Scan for the cell matching the given text and deliver its [x, y] coordinate at center. 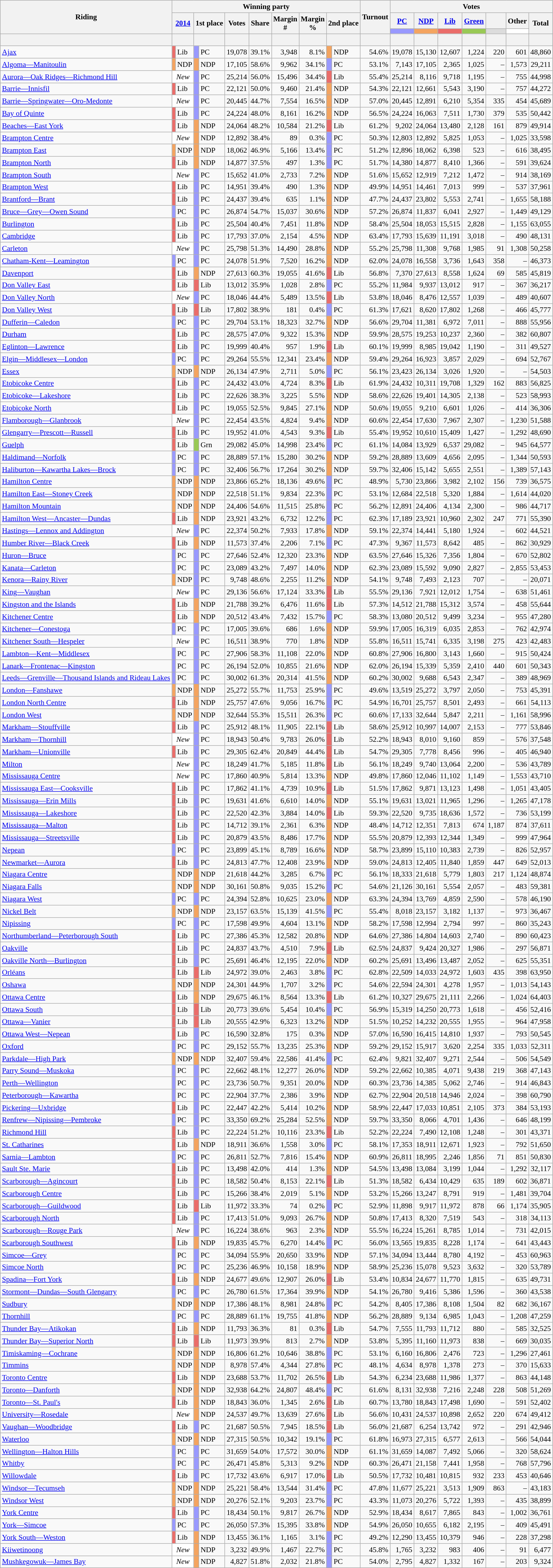
219 [496, 1071]
11,308 [426, 249]
Lanark—Frontenac—Kingston [86, 666]
43,371 [541, 1133]
23.9% [313, 862]
1,039 [474, 298]
49,129 [541, 212]
9,937 [426, 285]
Oakville [86, 948]
19,708 [450, 383]
301 [517, 1133]
43.7% [260, 948]
7,013 [450, 187]
47.6% [260, 703]
682 [517, 1304]
44,521 [541, 531]
2,347 [474, 678]
36.0% [260, 1402]
Peterborough—Kawartha [86, 1096]
35.9% [260, 285]
23.7% [313, 1500]
723 [474, 1353]
37.4% [260, 543]
16,319 [426, 629]
8,486 [285, 838]
1,378 [450, 1365]
Niagara Falls [86, 887]
15,078 [426, 1267]
7.2% [313, 175]
3,234 [474, 617]
44.9% [260, 985]
17,189 [402, 519]
273 [474, 1365]
14,084 [402, 445]
8,228 [450, 1243]
7,441 [450, 1464]
13,639 [285, 1415]
12.2% [313, 519]
8,785 [450, 1231]
31.4% [313, 1488]
Scarborough Southwest [86, 1243]
1.1% [313, 199]
1,660 [474, 654]
13,519 [402, 690]
1,498 [474, 789]
54,044 [541, 1439]
955 [517, 617]
1,051 [517, 789]
8,010 [426, 740]
8,066 [426, 1120]
5,386 [450, 1292]
793 [517, 1034]
Whitby [86, 1464]
Spadina—Fort York [86, 1280]
Willowdale [86, 1476]
53,789 [541, 1267]
932 [474, 1476]
14,305 [450, 396]
813 [285, 1341]
4,071 [450, 1071]
20,327 [450, 948]
9,962 [285, 64]
41.1% [260, 789]
48,690 [541, 433]
15,142 [426, 470]
69 [496, 273]
12,684 [402, 494]
51.1% [260, 494]
37,961 [541, 187]
2,739 [474, 850]
Brampton East [86, 151]
14,998 [285, 445]
45.0% [260, 445]
19,253 [426, 335]
36,306 [541, 408]
37,548 [541, 740]
6.3% [313, 826]
1,377 [474, 1378]
12,108 [450, 1133]
9.3% [313, 433]
1,985 [474, 249]
10,625 [285, 899]
161 [496, 126]
1,859 [474, 862]
25.3% [313, 1046]
64.2% [260, 1390]
2,613 [474, 1439]
4,634 [402, 1365]
33.8% [313, 1525]
15.7% [313, 617]
3,620 [450, 1046]
14,380 [402, 163]
51,588 [541, 420]
47,178 [541, 801]
686 [285, 629]
45,491 [541, 1525]
1st place [209, 23]
1,923 [474, 1145]
15.4% [313, 1157]
1,165 [285, 1537]
20,650 [285, 1255]
Parry Sound—Muskoka [86, 1071]
38.8% [313, 1353]
14,385 [426, 1083]
9,134 [426, 1316]
50.6% [375, 408]
1,345 [285, 1402]
45,777 [541, 310]
3,797 [450, 690]
2,386 [285, 1096]
10,158 [285, 1267]
2,365 [450, 64]
14,250 [426, 1010]
12,557 [450, 298]
53,846 [541, 727]
11,837 [426, 212]
367 [517, 285]
447 [496, 862]
8,116 [426, 77]
1,815 [474, 1280]
233 [496, 1476]
33.9% [313, 1255]
707 [474, 580]
4,739 [285, 789]
26.3% [313, 715]
2,853 [474, 629]
46,940 [541, 752]
8,131 [402, 1390]
859 [474, 740]
Thornhill [86, 1316]
13.2% [313, 1022]
54,503 [541, 371]
Glengarry—Prescott—Russell [86, 433]
65.2% [260, 482]
15,261 [426, 1231]
16,973 [402, 1439]
6,972 [450, 322]
Ottawa Centre [86, 997]
44,998 [541, 77]
3.9% [313, 1096]
Hamilton West—Ancaster—Dundas [86, 519]
50.2% [260, 531]
9,322 [285, 335]
42.2% [260, 1108]
16,800 [426, 654]
50,442 [541, 114]
St. Catharines [86, 1145]
49,527 [541, 347]
Leeds—Grenville—Thousand Islands and Rideau Lakes [86, 678]
44.7% [260, 101]
1,436 [474, 1120]
27,461 [541, 1353]
12,661 [426, 89]
16.5% [313, 101]
36,217 [541, 285]
13,247 [426, 1194]
5,320 [450, 494]
8,410 [450, 163]
9,202 [402, 126]
10,898 [450, 1415]
1,053 [474, 138]
497 [285, 163]
47,964 [541, 838]
9,438 [474, 1071]
59,381 [541, 887]
13,609 [426, 457]
47.8% [375, 1488]
Perth—Wellington [86, 1083]
36,575 [541, 482]
1,472 [474, 175]
11.2% [313, 580]
638 [517, 592]
3,225 [285, 396]
Carleton [86, 249]
1,332 [450, 1562]
8,564 [285, 997]
Cambridge [86, 236]
Thunder Bay—Atikokan [86, 1329]
6,035 [450, 629]
10,311 [426, 383]
61.6% [375, 1390]
755 [517, 77]
19,042 [450, 347]
48,969 [541, 678]
1,690 [474, 1402]
945 [517, 445]
49,731 [541, 1280]
Don Valley East [86, 285]
1.9% [313, 347]
55,351 [541, 961]
49.8% [375, 776]
1,026 [474, 408]
15,130 [426, 52]
5,414 [285, 1108]
957 [285, 347]
45,689 [541, 101]
986 [517, 506]
46,843 [541, 1083]
50.1% [260, 1513]
2,476 [450, 1353]
0.2% [313, 1206]
3,190 [474, 89]
Brampton South [86, 175]
3,513 [450, 1488]
40,646 [541, 1476]
22,594 [402, 985]
32,117 [541, 1169]
Vaughan—Woodbridge [86, 1427]
Humber River—Black Creek [86, 543]
13,544 [285, 1488]
17,630 [426, 420]
12,290 [402, 1537]
Hamilton Mountain [86, 506]
Scarborough—Agincourt [86, 1181]
13.4% [313, 151]
483 [517, 887]
12,803 [402, 138]
Kanata—Carleton [86, 568]
649 [517, 862]
2,032 [285, 1562]
9,160 [450, 740]
1,504 [474, 1304]
3.1% [313, 1537]
57.4% [260, 1365]
15,037 [285, 212]
58,996 [541, 715]
297 [517, 948]
47,958 [541, 1022]
10,116 [285, 1133]
616 [517, 151]
51.9% [260, 261]
20.8% [313, 936]
46.1% [260, 997]
2,206 [285, 543]
Bay of Quinte [86, 114]
13,742 [450, 1427]
Mushkegowuk—James Bay [86, 1562]
1,190 [474, 347]
883 [517, 383]
26.5% [313, 1378]
2,095 [474, 457]
2,361 [285, 826]
63,055 [541, 224]
7,921 [426, 592]
537 [517, 187]
4,134 [450, 506]
55.9% [260, 1255]
7.1% [313, 543]
38,899 [541, 1500]
Richmond Hill [86, 1133]
25,284 [285, 1120]
762 [517, 629]
52,416 [541, 1010]
4,656 [450, 457]
1,344 [517, 457]
506 [517, 1059]
50.0% [260, 89]
1,655 [517, 199]
15,110 [426, 850]
6,543 [450, 678]
Toronto—Danforth [86, 1390]
12,994 [426, 924]
9,523 [450, 1267]
275 [496, 642]
5.1% [313, 1194]
Nipissing [86, 924]
Algoma—Manitoulin [86, 64]
2,138 [474, 396]
7,143 [402, 64]
60.9% [375, 1157]
1,187 [496, 826]
10,960 [450, 519]
8,456 [450, 752]
Brampton West [86, 187]
Grn [212, 445]
36,167 [541, 1304]
1,754 [474, 592]
27.6% [313, 1415]
2,544 [474, 1059]
46.4% [260, 961]
318 [517, 1218]
Windsor West [86, 1500]
670 [517, 555]
2,254 [474, 1046]
Hamilton Centre [86, 482]
60,963 [541, 1255]
9,783 [285, 740]
1,449 [517, 212]
41.8% [313, 1316]
14,007 [450, 727]
7,497 [285, 568]
36,467 [541, 911]
Green [474, 21]
37,298 [541, 1537]
543 [474, 1218]
37,611 [541, 826]
11,381 [426, 322]
2,463 [285, 973]
12,046 [426, 776]
Bruce—Grey—Owen Sound [86, 212]
53.7% [260, 1378]
17,621 [402, 310]
Newmarket—Aurora [86, 862]
12,405 [426, 862]
11,108 [285, 654]
21.4% [313, 89]
20.0% [313, 1083]
5.0% [313, 371]
40,607 [541, 298]
16.7% [313, 703]
454 [517, 101]
2,128 [474, 126]
8,153 [285, 1181]
21.8% [313, 1562]
368 [517, 1071]
2.3% [313, 1231]
44.2% [260, 874]
5,180 [450, 531]
1,920 [474, 371]
2,154 [285, 236]
Renfrew—Nipissing—Pembroke [86, 1120]
4,859 [450, 899]
54,143 [541, 985]
47.9% [260, 371]
43,789 [541, 764]
47.0% [260, 335]
1,707 [285, 985]
860 [517, 924]
2,246 [450, 1157]
81 [285, 1329]
51.8% [260, 1562]
13,444 [426, 1255]
1,013 [517, 985]
11,770 [450, 1280]
14,946 [450, 1096]
4,701 [450, 1120]
Markham—Unionville [86, 752]
61.8% [375, 1439]
60,423 [541, 936]
Chatham-Kent—Leamington [86, 261]
36,871 [541, 1181]
879 [517, 126]
43.3% [375, 1500]
58,188 [541, 199]
15,312 [450, 605]
1,124 [517, 874]
5,554 [450, 887]
27.1% [313, 408]
49.7% [260, 1415]
3.2% [313, 985]
880 [474, 1329]
Don Valley West [86, 310]
Mississauga—Lakeshore [86, 813]
358 [496, 261]
753 [517, 690]
45,391 [541, 690]
21,126 [402, 887]
1,596 [474, 1292]
5,779 [450, 874]
2,200 [474, 764]
5,553 [450, 199]
32.8% [260, 1034]
64,577 [541, 445]
7,511 [450, 114]
York South—Weston [86, 1537]
6,160 [402, 1353]
13.1% [313, 924]
5,655 [450, 470]
17,124 [285, 592]
2,302 [474, 519]
5,847 [450, 715]
2,410 [474, 666]
10,379 [450, 1537]
15,917 [426, 1046]
60.7% [375, 1402]
5,359 [450, 666]
43,443 [541, 1243]
1,393 [474, 1500]
14,512 [402, 605]
74 [285, 1206]
57,143 [541, 470]
389 [517, 678]
3,857 [450, 359]
5,062 [450, 1083]
42,483 [541, 642]
1,137 [474, 911]
1,804 [474, 555]
14,232 [426, 1022]
6,323 [285, 1022]
370 [517, 1365]
Sudbury [86, 1304]
3,018 [474, 236]
28.8% [313, 249]
6,732 [285, 519]
London West [86, 715]
43,405 [541, 789]
8,789 [285, 850]
6,577 [450, 1439]
52,402 [541, 1402]
851 [517, 1157]
6,254 [426, 1427]
Orléans [86, 973]
42,946 [541, 1427]
Durham [86, 335]
2nd place [343, 23]
6,182 [450, 1525]
42,015 [541, 1231]
59.3% [375, 813]
York Centre [86, 1513]
7,967 [450, 420]
Brantford—Brant [86, 199]
18.5% [313, 1427]
Eglinton—Lawrence [86, 347]
7,813 [450, 826]
7,945 [285, 1427]
50,343 [541, 666]
1,986 [474, 948]
8,617 [426, 1513]
12,195 [285, 961]
5,066 [474, 1452]
997 [474, 924]
24.8% [313, 1304]
489 [517, 298]
Kiiwetinoong [86, 1550]
30,035 [541, 1341]
6,210 [450, 101]
45.1% [260, 850]
15,639 [426, 236]
508 [517, 1390]
21,111 [450, 997]
18,995 [426, 1157]
535 [517, 114]
2,248 [474, 1390]
360 [517, 1292]
3,143 [450, 654]
2,105 [474, 1108]
625 [517, 961]
181 [285, 310]
21.6% [313, 666]
641 [517, 1243]
5,825 [450, 138]
2,741 [474, 199]
46,373 [541, 261]
38,495 [541, 151]
162 [496, 383]
52.7% [260, 1157]
9.2% [313, 1464]
2,493 [474, 703]
1,149 [474, 776]
973 [517, 911]
Dufferin—Caledon [86, 322]
466 [517, 310]
52.4% [260, 555]
9,210 [426, 408]
63.4% [375, 236]
42.3% [260, 813]
10,481 [426, 1476]
167 [474, 1562]
Other [517, 21]
53.4% [375, 1280]
3,285 [285, 874]
2,746 [474, 1083]
43,538 [541, 1292]
30.6% [313, 212]
919 [474, 1194]
6,476 [285, 605]
27.8% [313, 1365]
Etobicoke Centre [86, 383]
Wellington—Halton Hills [86, 1452]
5,722 [450, 1500]
12,341 [285, 359]
7,778 [426, 752]
9,035 [285, 887]
Essex [86, 371]
771 [517, 519]
7,011 [474, 322]
757 [517, 89]
1,161 [517, 715]
373 [496, 1108]
10.2% [313, 1108]
1,389 [517, 470]
Parkdale—High Park [86, 1059]
Sault Ste. Marie [86, 1169]
175 [285, 1034]
1,208 [517, 1316]
Ottawa—Vanier [86, 1022]
52,013 [541, 862]
12,582 [285, 936]
43.0% [260, 383]
9,271 [450, 1059]
7.9% [313, 948]
10,385 [426, 1071]
62.5% [375, 948]
17,572 [285, 1452]
21,158 [426, 1464]
55,390 [541, 519]
36.3% [260, 1329]
3,632 [474, 1267]
9,834 [285, 494]
4,510 [285, 948]
9,817 [285, 1513]
2,855 [517, 568]
7,492 [450, 1452]
1,248 [474, 1133]
17,133 [402, 715]
Barrie—Springwater—Oro-Medonte [86, 101]
41.4% [313, 1059]
Thunder Bay—Superior North [86, 1341]
Waterloo [86, 1439]
Scarborough—Rouge Park [86, 1231]
11,840 [450, 862]
578 [517, 899]
566 [517, 1439]
382 [517, 335]
7,865 [450, 1513]
52,311 [541, 1046]
43,710 [541, 776]
Windsor—Tecumseh [86, 1488]
423 [517, 642]
3,982 [450, 482]
Toronto—St. Paul's [86, 1402]
43,183 [541, 1488]
8,981 [285, 1304]
694 [517, 359]
54,549 [541, 1059]
8,558 [450, 273]
15,515 [450, 224]
7,554 [285, 101]
14.4% [313, 1243]
34,113 [541, 1218]
458 [517, 605]
7,816 [285, 1157]
48.9% [375, 482]
4,543 [285, 433]
35,243 [541, 924]
15,339 [426, 666]
406 [474, 1550]
24,807 [285, 1390]
55.8% [375, 642]
1,024 [517, 997]
826 [517, 850]
47,280 [541, 617]
Oakville North—Burlington [86, 961]
1,924 [474, 531]
42.9% [260, 1022]
54.5% [375, 1169]
1,195 [474, 77]
44,148 [541, 1378]
291 [517, 1427]
14,441 [426, 531]
55.1% [375, 801]
21.2% [313, 126]
44,272 [541, 89]
8,501 [450, 703]
60,790 [541, 1096]
2,019 [285, 1194]
4,604 [285, 924]
Total [541, 23]
2.8% [313, 285]
20,518 [426, 1096]
20,314 [285, 678]
6,985 [450, 1316]
59.1% [375, 531]
8,320 [426, 1218]
14,603 [450, 936]
12,344 [450, 838]
11,677 [402, 1488]
11,515 [285, 506]
13,565 [402, 1243]
45,819 [541, 273]
1,014 [474, 1231]
917 [474, 285]
3,574 [474, 605]
58.7% [375, 850]
25.8% [313, 506]
10,429 [450, 1181]
2,927 [474, 212]
661 [517, 703]
9,090 [450, 568]
2,102 [474, 482]
17,353 [402, 1145]
1,884 [474, 494]
Lambton—Kent—Middlesex [86, 654]
53,199 [541, 813]
15,741 [426, 642]
17,498 [450, 1402]
1,044 [474, 1169]
13,769 [426, 899]
15.2% [313, 887]
9,871 [426, 789]
1,730 [474, 114]
156 [496, 482]
13.5% [313, 298]
62.7% [375, 1096]
40.9% [260, 776]
51,269 [541, 1390]
4,824 [285, 420]
3,182 [450, 911]
2,551 [474, 470]
1,573 [517, 64]
63.3% [375, 899]
456 [517, 1010]
1,909 [474, 1488]
University—Rosedale [86, 1415]
2,050 [474, 690]
1.8% [313, 642]
10,646 [285, 1353]
15,139 [285, 911]
5,814 [285, 776]
843 [474, 1513]
736 [517, 813]
9,821 [402, 1059]
Hamilton East—Stoney Creek [86, 494]
203 [517, 1562]
7,451 [285, 224]
888 [517, 322]
39,624 [541, 163]
Aurora—Oak Ridges—Richmond Hill [86, 77]
9,460 [285, 89]
5,354 [474, 101]
11,702 [285, 1378]
Ottawa West—Nepean [86, 1034]
49,914 [541, 126]
37.0% [260, 236]
1,329 [474, 383]
9.4% [313, 420]
47.3% [375, 543]
71 [496, 1157]
15.3% [313, 335]
1,957 [474, 985]
Margin# [285, 23]
9,917 [426, 1206]
2,300 [474, 506]
45.3% [260, 936]
45.7% [260, 1243]
53,193 [541, 1108]
7,519 [450, 1218]
13,084 [426, 1169]
4,344 [285, 1365]
731 [517, 1231]
8,161 [285, 114]
53.2% [375, 1194]
2,052 [474, 961]
62.8% [375, 973]
5,395 [402, 1341]
61.5% [260, 1292]
9,056 [285, 703]
52,767 [541, 359]
6,041 [450, 212]
56.8% [375, 273]
1,224 [474, 52]
4,724 [285, 383]
60.1% [375, 347]
51,461 [541, 592]
10,327 [402, 997]
50,830 [541, 1157]
48.6% [260, 580]
6,270 [285, 1243]
6,601 [450, 408]
22,509 [402, 973]
379 [496, 114]
17,264 [285, 470]
52.1% [260, 1500]
42,974 [541, 629]
5,454 [285, 1010]
9,324 [541, 1562]
2,195 [474, 1525]
915 [517, 654]
8,018 [402, 911]
1.6% [313, 629]
37.7% [260, 1096]
Pickering—Uxbridge [86, 1108]
37.5% [260, 163]
15,326 [426, 555]
19.1% [313, 1439]
25.9% [313, 690]
6,234 [402, 1378]
1,572 [474, 813]
5.5% [313, 396]
1,366 [474, 163]
1,268 [474, 310]
9,735 [426, 813]
Winning party [266, 7]
54.2% [375, 1304]
792 [517, 1145]
1,043 [474, 1316]
13,235 [285, 1046]
15,633 [541, 1365]
1,856 [474, 1157]
35,905 [541, 1206]
55.3% [260, 715]
777 [517, 727]
3,199 [450, 1169]
48,131 [541, 236]
13,496 [426, 961]
52.8% [260, 899]
11,984 [402, 285]
6.7% [313, 874]
10,252 [402, 1022]
Scarborough North [86, 1218]
5,489 [285, 298]
17,364 [285, 1292]
8.3% [313, 383]
2,153 [474, 727]
56.9% [375, 1010]
1,028 [285, 285]
862 [517, 543]
10,815 [450, 1476]
Sarnia—Lambton [86, 1157]
12,896 [402, 151]
11,898 [402, 1206]
9,416 [426, 1292]
1,955 [474, 1022]
46,190 [541, 899]
12,671 [450, 1145]
16,063 [426, 114]
Guelph [86, 445]
Timiskaming—Cochrane [86, 1353]
Mississauga Centre [86, 776]
51.6% [375, 175]
Ajax [86, 52]
Etobicoke—Lakeshore [86, 396]
Margin% [313, 23]
739 [517, 482]
Mississauga—Erin Mills [86, 801]
9,688 [426, 678]
Brampton North [86, 163]
11,191 [450, 236]
1,349 [474, 838]
60.8% [375, 654]
50,258 [541, 249]
42.0% [260, 1169]
8.1% [313, 52]
1,603 [474, 973]
36.1% [260, 1537]
Barrie—Innisfil [86, 89]
54,113 [541, 703]
12,320 [285, 555]
1,155 [517, 224]
10,851 [450, 1108]
9,093 [285, 1218]
9,424 [426, 948]
34.1% [313, 64]
8,780 [450, 1255]
13,021 [426, 801]
576 [517, 740]
48.2% [260, 126]
13,080 [402, 617]
60,807 [541, 335]
963 [285, 1231]
878 [474, 1206]
2014 [183, 23]
1,033 [517, 1046]
972 [474, 1427]
6,398 [450, 151]
Kitchener Centre [86, 617]
13,929 [426, 445]
47,259 [541, 1316]
22,586 [285, 1059]
52,802 [541, 555]
7,520 [285, 261]
10,610 [426, 433]
8,985 [426, 347]
9,845 [285, 408]
55,644 [541, 605]
9,768 [450, 249]
Kitchener South—Hespeler [86, 642]
55,956 [541, 322]
15,319 [402, 1010]
10.9% [313, 789]
23,802 [426, 199]
Brampton Centre [86, 138]
11,160 [426, 1341]
11.6% [313, 605]
5,730 [402, 482]
440 [496, 666]
38.6% [260, 1231]
1,467 [285, 1550]
48,874 [541, 874]
2,024 [474, 1096]
6,477 [541, 1550]
20,071 [541, 580]
38.3% [260, 396]
49,412 [541, 1415]
61.9% [375, 383]
4.5% [313, 236]
3.8% [313, 973]
6,434 [426, 1181]
10,237 [450, 335]
Scarborough—Guildwood [86, 1206]
Haldimand—Norfolk [86, 457]
Niagara West [86, 899]
6,335 [450, 642]
2,123 [450, 580]
17.7% [313, 838]
39,704 [541, 1194]
8,405 [402, 1304]
311 [517, 347]
7,356 [450, 555]
10,342 [285, 1439]
983 [450, 1550]
2,828 [474, 224]
Mississauga East—Cooksville [86, 789]
Simcoe—Grey [86, 1255]
Nickel Belt [86, 911]
6,610 [285, 801]
2,652 [474, 1415]
14,033 [426, 973]
51.7% [375, 163]
2,733 [285, 175]
646 [517, 1120]
7,370 [402, 273]
2.6% [313, 1402]
34.4% [313, 77]
33,598 [541, 138]
2,307 [474, 420]
53,453 [541, 568]
52,957 [541, 850]
16.6% [313, 850]
13,064 [450, 764]
964 [517, 1022]
4,278 [450, 985]
13,780 [402, 1402]
36.6% [260, 1145]
66 [496, 1206]
13,487 [450, 961]
2,795 [402, 1562]
Kenora—Rainy River [86, 580]
13,480 [450, 126]
82 [496, 1304]
56.7% [260, 470]
Davenport [86, 273]
23.0% [313, 899]
Oxford [86, 1046]
1,481 [517, 1194]
Stormont—Dundas—South Glengarry [86, 1292]
10,584 [285, 126]
Simcoe North [86, 1267]
Oshawa [86, 985]
2,827 [474, 568]
Burlington [86, 224]
405 [517, 752]
8,620 [426, 310]
0.4% [313, 310]
36,761 [541, 1513]
London—Fanshawe [86, 690]
Niagara Centre [86, 874]
11,753 [285, 690]
56.5% [375, 114]
59.0% [375, 862]
39.0% [260, 973]
7,493 [426, 580]
Ottawa South [86, 1010]
11,712 [450, 1329]
2,711 [285, 371]
18,136 [285, 482]
14,087 [426, 1452]
10,655 [426, 1525]
5,185 [285, 764]
69.2% [260, 1120]
58,624 [541, 1452]
768 [517, 1464]
57.2% [375, 212]
11,073 [402, 1500]
18,333 [402, 874]
7,216 [450, 1390]
7,555 [402, 1329]
9,367 [402, 543]
44,020 [541, 494]
7,432 [285, 617]
9,499 [450, 617]
12,919 [426, 175]
Kitchener—Conestoga [86, 629]
49.2% [375, 1537]
12,408 [285, 862]
1,230 [517, 420]
996 [474, 752]
12,907 [285, 1280]
2,255 [285, 580]
14,461 [426, 187]
3,884 [285, 813]
1,937 [474, 1034]
7,490 [426, 1133]
1,765 [402, 1550]
217 [496, 874]
King—Vaughan [86, 592]
43.6% [260, 1476]
23,423 [402, 371]
64,403 [541, 997]
10,834 [402, 1280]
2,360 [474, 335]
946 [474, 1537]
1,614 [517, 494]
39.2% [260, 605]
15,592 [426, 568]
2,590 [474, 899]
Beaches—East York [86, 126]
Scarborough Centre [86, 1194]
48,199 [541, 1120]
17.8% [313, 531]
44,717 [541, 506]
2,029 [474, 359]
10,383 [450, 850]
384 [517, 1108]
50,593 [541, 457]
Huron—Bruce [86, 555]
17,033 [426, 1108]
19,755 [285, 1316]
2,794 [450, 924]
12,277 [285, 1071]
Hastings—Lennox and Addington [86, 531]
30.0% [313, 1452]
29,211 [541, 64]
247 [496, 519]
30,929 [541, 543]
890 [517, 936]
50,424 [541, 654]
52.0% [260, 666]
16,558 [426, 261]
Haliburton—Kawartha Lakes—Brock [86, 470]
63,950 [541, 973]
Mississauga—Malton [86, 826]
3.0% [313, 1145]
6,917 [285, 1476]
47,143 [541, 1071]
Markham—Stouffville [86, 727]
16,923 [426, 359]
56,825 [541, 383]
16,701 [402, 703]
London North Centre [86, 703]
1,002 [517, 1513]
Timmins [86, 1365]
11,986 [450, 1378]
64.6% [375, 936]
5,166 [285, 151]
22.7% [313, 1550]
1,265 [517, 801]
485 [474, 543]
3,026 [450, 371]
18,323 [285, 322]
770 [285, 642]
51.0% [260, 1218]
18,053 [426, 224]
3,948 [285, 52]
Northumberland—Peterborough South [86, 936]
6,537 [450, 445]
Elgin—Middlesex—London [86, 359]
Don Valley North [86, 298]
10,855 [285, 666]
9,203 [285, 1500]
3,736 [450, 261]
8,642 [450, 543]
11,965 [450, 801]
9,351 [285, 1083]
7,933 [285, 531]
14,810 [450, 1034]
10,431 [402, 1415]
1,308 [517, 249]
58,993 [541, 396]
York—Simcoe [86, 1525]
32.7% [313, 322]
15,511 [285, 715]
43.4% [260, 617]
Milton [86, 764]
9,718 [450, 77]
Turnout [375, 17]
12,012 [450, 592]
15,280 [285, 457]
2,211 [474, 715]
Riding [86, 17]
56,871 [541, 948]
17.0% [313, 1476]
50.7% [260, 1083]
11,102 [450, 776]
9,740 [426, 764]
32,525 [541, 1329]
8,791 [450, 1194]
16,415 [426, 1034]
1,624 [474, 273]
12,393 [426, 838]
11,905 [285, 727]
1,427 [474, 433]
2,740 [474, 936]
1,558 [285, 1145]
14,490 [285, 249]
2.7% [313, 1341]
4,192 [474, 1255]
10.4% [313, 1010]
14,804 [426, 936]
18,636 [450, 813]
41.7% [260, 764]
51,650 [541, 1145]
20,849 [285, 752]
Mississauga—Streetsville [86, 838]
58.1% [375, 1145]
48.0% [260, 114]
5,543 [450, 89]
8,476 [426, 298]
1,643 [474, 261]
189 [496, 1181]
15,409 [450, 433]
409 [517, 1525]
536 [517, 764]
1,958 [474, 1464]
18.9% [313, 1267]
669 [517, 1341]
Markham—Thornhill [86, 740]
19,401 [426, 396]
2,057 [474, 887]
7,212 [450, 175]
50.3% [375, 138]
2,266 [474, 997]
15,395 [285, 1525]
48,860 [541, 52]
Kingston and the Islands [86, 605]
1,618 [474, 1010]
5,313 [285, 1464]
838 [474, 1341]
22.3% [313, 494]
38,169 [541, 175]
Toronto Centre [86, 1378]
1,803 [474, 874]
12,351 [426, 826]
Flamborough—Glanbrook [86, 420]
8,108 [450, 1304]
3,198 [474, 642]
10,997 [426, 727]
58.2% [375, 924]
Etobicoke North [86, 408]
50,545 [541, 1034]
15,496 [285, 77]
Share [260, 23]
89 [285, 138]
57,796 [541, 1464]
874 [517, 826]
13,123 [450, 789]
12,607 [450, 52]
1,553 [517, 776]
Nepean [86, 850]
